Identify which cell holds the provided text, then report its [x, y] central coordinate. 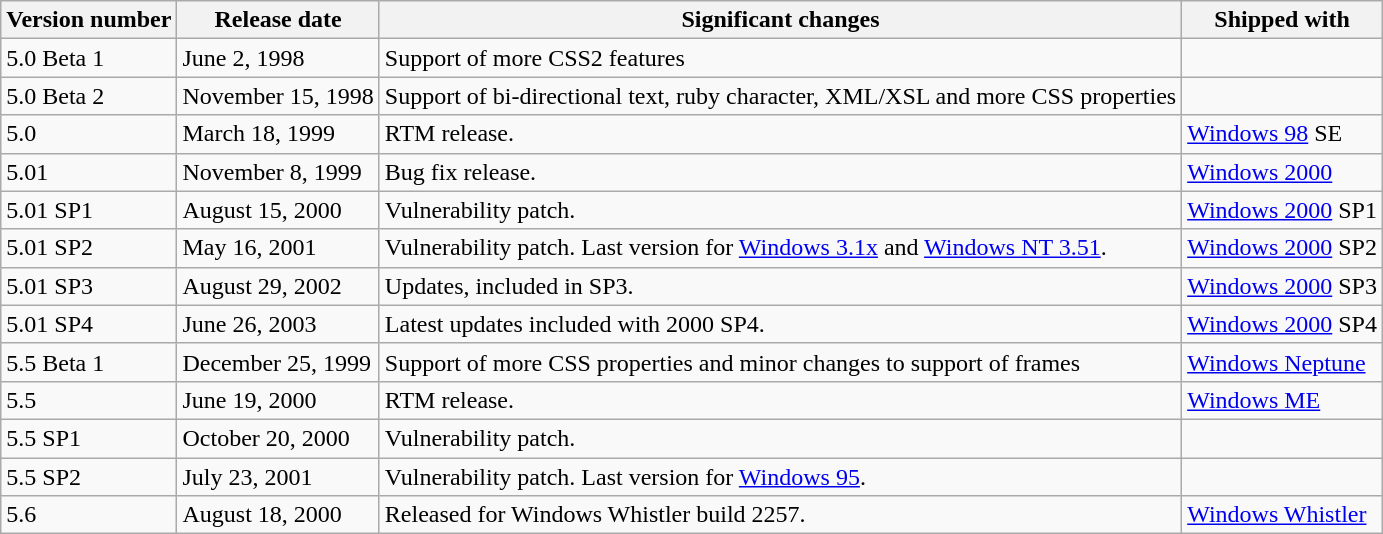
5.0 [89, 134]
5.01 SP3 [89, 286]
5.5 Beta 1 [89, 362]
Released for Windows Whistler build 2257. [780, 515]
5.0 Beta 2 [89, 96]
Vulnerability patch. Last version for Windows 3.1x and Windows NT 3.51. [780, 248]
August 15, 2000 [278, 210]
5.6 [89, 515]
5.01 SP1 [89, 210]
5.01 SP2 [89, 248]
May 16, 2001 [278, 248]
5.01 [89, 172]
July 23, 2001 [278, 477]
November 8, 1999 [278, 172]
June 19, 2000 [278, 400]
Release date [278, 20]
March 18, 1999 [278, 134]
June 26, 2003 [278, 324]
Updates, included in SP3. [780, 286]
Windows Whistler [1282, 515]
December 25, 1999 [278, 362]
June 2, 1998 [278, 58]
Windows 2000 SP4 [1282, 324]
Windows 2000 [1282, 172]
August 29, 2002 [278, 286]
Support of bi-directional text, ruby character, XML/XSL and more CSS properties [780, 96]
Windows 98 SE [1282, 134]
Support of more CSS properties and minor changes to support of frames [780, 362]
5.0 Beta 1 [89, 58]
Latest updates included with 2000 SP4. [780, 324]
5.01 SP4 [89, 324]
Bug fix release. [780, 172]
August 18, 2000 [278, 515]
Shipped with [1282, 20]
Support of more CSS2 features [780, 58]
5.5 [89, 400]
5.5 SP2 [89, 477]
October 20, 2000 [278, 438]
Version number [89, 20]
November 15, 1998 [278, 96]
Windows 2000 SP3 [1282, 286]
Windows 2000 SP1 [1282, 210]
5.5 SP1 [89, 438]
Vulnerability patch. Last version for Windows 95. [780, 477]
Windows ME [1282, 400]
Windows Neptune [1282, 362]
Significant changes [780, 20]
Windows 2000 SP2 [1282, 248]
